Capture the cell that displays the provided text and extract its (x, y) central coordinate. 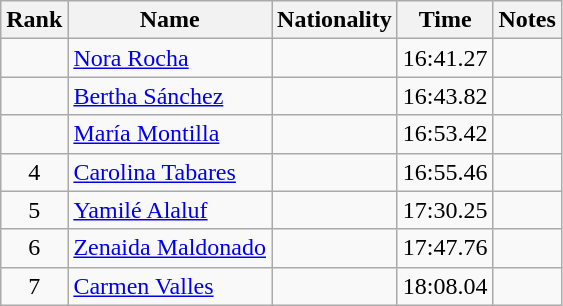
Carolina Tabares (170, 172)
Nationality (335, 20)
Zenaida Maldonado (170, 248)
16:43.82 (445, 96)
Nora Rocha (170, 58)
Rank (34, 20)
6 (34, 248)
16:53.42 (445, 134)
Bertha Sánchez (170, 96)
4 (34, 172)
18:08.04 (445, 286)
17:30.25 (445, 210)
17:47.76 (445, 248)
María Montilla (170, 134)
Time (445, 20)
Carmen Valles (170, 286)
7 (34, 286)
Yamilé Alaluf (170, 210)
5 (34, 210)
16:41.27 (445, 58)
16:55.46 (445, 172)
Notes (527, 20)
Name (170, 20)
